Extract the (X, Y) coordinate from the center of the cell holding the provided text.  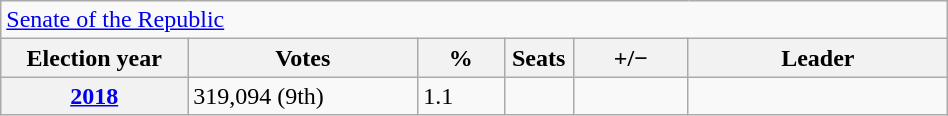
% (461, 58)
319,094 (9th) (303, 96)
Leader (818, 58)
2018 (94, 96)
Votes (303, 58)
+/− (630, 58)
1.1 (461, 96)
Election year (94, 58)
Senate of the Republic (474, 20)
Seats (538, 58)
